Return the [x, y] coordinate for the center point of the cell that contains the specified text.  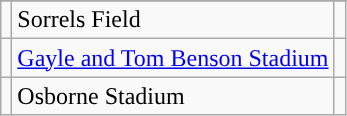
Osborne Stadium [173, 96]
Sorrels Field [173, 20]
Gayle and Tom Benson Stadium [173, 58]
